Capture the cell that displays the provided text and extract its [x, y] central coordinate. 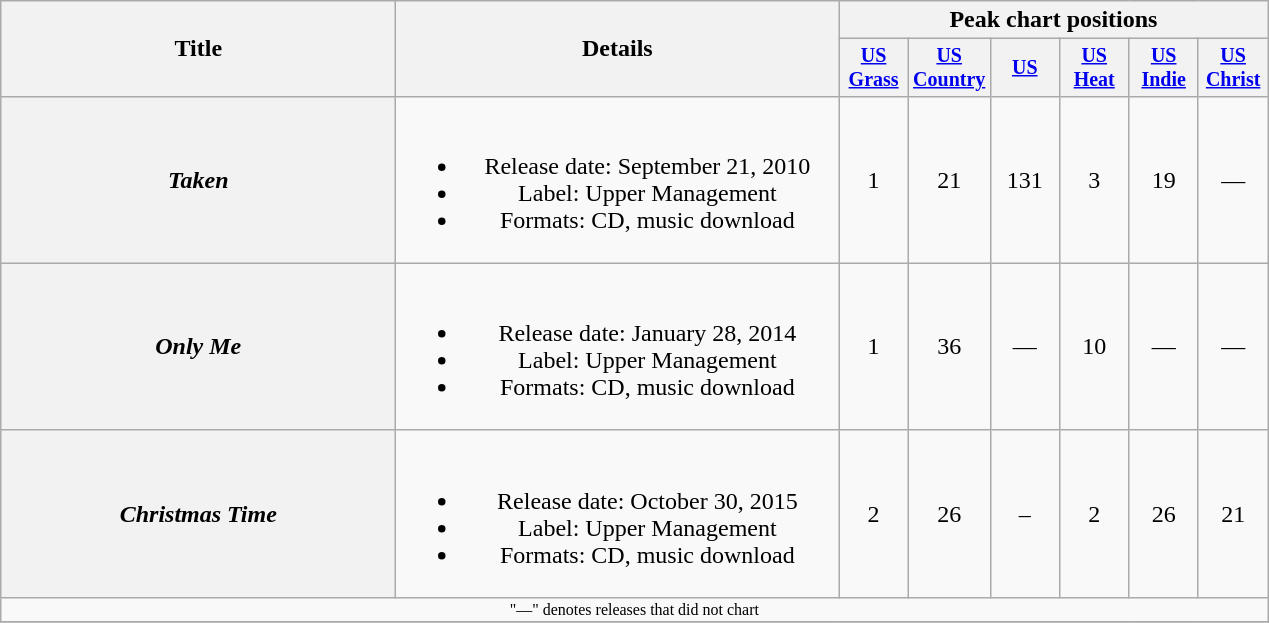
US Christ [1232, 68]
19 [1164, 180]
US Country [949, 68]
– [1024, 514]
Taken [198, 180]
10 [1094, 346]
Release date: January 28, 2014Label: Upper ManagementFormats: CD, music download [618, 346]
"—" denotes releases that did not chart [634, 609]
Release date: September 21, 2010Label: Upper ManagementFormats: CD, music download [618, 180]
US Grass [874, 68]
131 [1024, 180]
US [1024, 68]
Release date: October 30, 2015Label: Upper ManagementFormats: CD, music download [618, 514]
Title [198, 49]
USHeat [1094, 68]
Details [618, 49]
Christmas Time [198, 514]
US Indie [1164, 68]
Only Me [198, 346]
Peak chart positions [1054, 20]
3 [1094, 180]
36 [949, 346]
